Capture the cell that displays the provided text and extract its (x, y) central coordinate. 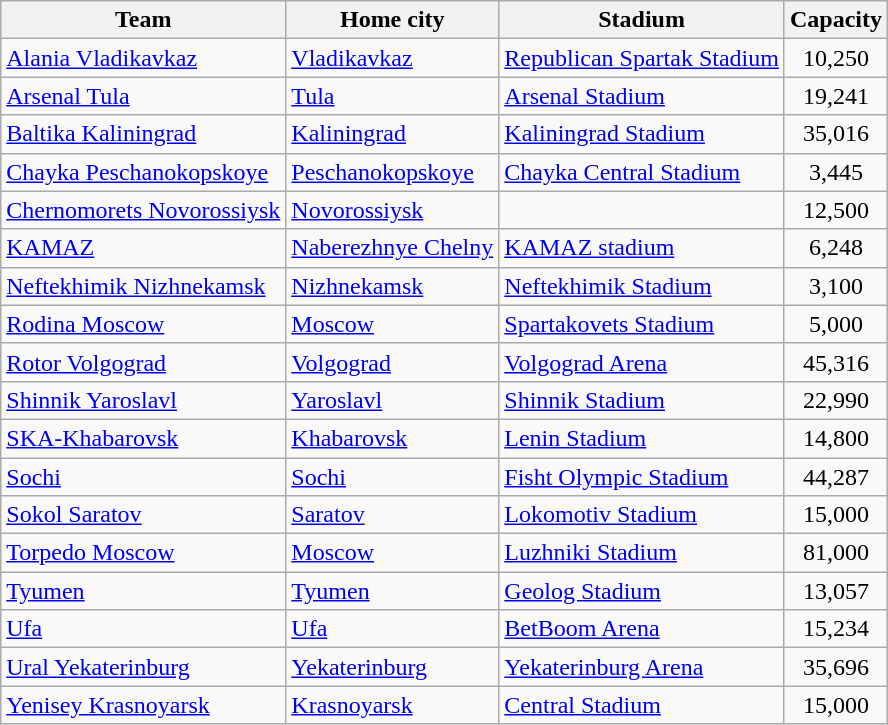
Volgograd (392, 362)
Yaroslavl (392, 400)
13,057 (836, 591)
Tula (392, 96)
45,316 (836, 362)
Shinnik Stadium (642, 400)
81,000 (836, 553)
6,248 (836, 248)
5,000 (836, 324)
Sokol Saratov (144, 515)
Chayka Peschanokopskoye (144, 172)
Yekaterinburg (392, 667)
Peschanokopskoye (392, 172)
KAMAZ stadium (642, 248)
Home city (392, 20)
Geolog Stadium (642, 591)
Alania Vladikavkaz (144, 58)
Yenisey Krasnoyarsk (144, 705)
Nizhnekamsk (392, 286)
Naberezhnye Chelny (392, 248)
Fisht Olympic Stadium (642, 477)
Neftekhimik Nizhnekamsk (144, 286)
3,445 (836, 172)
Yekaterinburg Arena (642, 667)
Khabarovsk (392, 438)
Kaliningrad (392, 134)
Torpedo Moscow (144, 553)
BetBoom Arena (642, 629)
Luzhniki Stadium (642, 553)
Ural Yekaterinburg (144, 667)
Vladikavkaz (392, 58)
Chernomorets Novorossiysk (144, 210)
Arsenal Stadium (642, 96)
15,234 (836, 629)
3,100 (836, 286)
Baltika Kaliningrad (144, 134)
10,250 (836, 58)
Team (144, 20)
Neftekhimik Stadium (642, 286)
Stadium (642, 20)
Spartakovets Stadium (642, 324)
Republican Spartak Stadium (642, 58)
Krasnoyarsk (392, 705)
35,696 (836, 667)
Central Stadium (642, 705)
14,800 (836, 438)
Lokomotiv Stadium (642, 515)
Volgograd Arena (642, 362)
SKA-Khabarovsk (144, 438)
Kaliningrad Stadium (642, 134)
KAMAZ (144, 248)
44,287 (836, 477)
12,500 (836, 210)
35,016 (836, 134)
22,990 (836, 400)
Arsenal Tula (144, 96)
Rodina Moscow (144, 324)
Saratov (392, 515)
19,241 (836, 96)
Capacity (836, 20)
Lenin Stadium (642, 438)
Shinnik Yaroslavl (144, 400)
Chayka Central Stadium (642, 172)
Rotor Volgograd (144, 362)
Novorossiysk (392, 210)
